Scan for the cell matching the given text and deliver its [X, Y] coordinate at center. 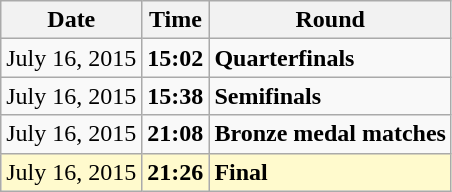
Date [72, 20]
15:38 [176, 96]
21:26 [176, 172]
Time [176, 20]
15:02 [176, 58]
Round [330, 20]
Final [330, 172]
Quarterfinals [330, 58]
Semifinals [330, 96]
Bronze medal matches [330, 134]
21:08 [176, 134]
